Determine the [x, y] coordinate at the center of the cell enclosing the given text.  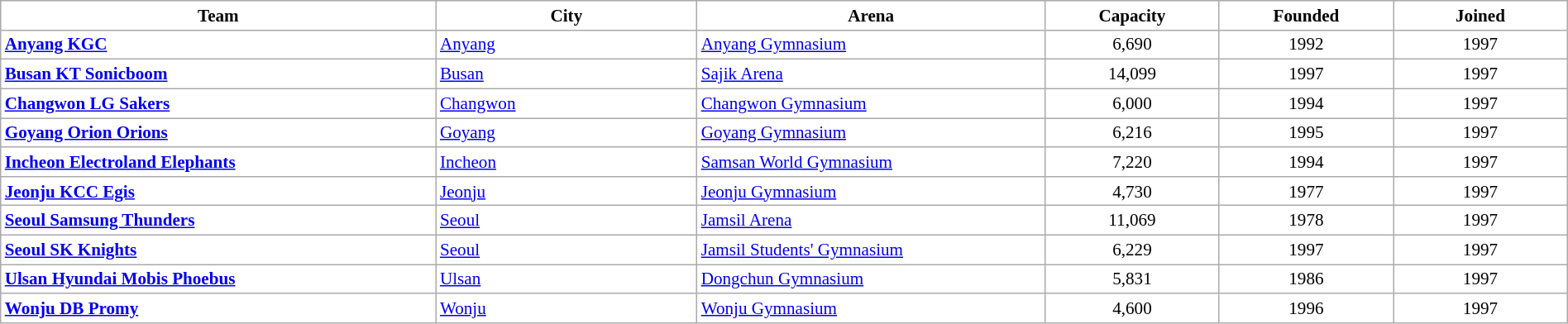
Sajik Arena [872, 74]
1996 [1306, 307]
6,000 [1132, 102]
Goyang Gymnasium [872, 132]
Busan KT Sonicboom [218, 74]
4,600 [1132, 307]
Anyang [566, 45]
Arena [872, 15]
Joined [1480, 15]
Jeonju [566, 190]
Jeonju Gymnasium [872, 190]
4,730 [1132, 190]
Anyang Gymnasium [872, 45]
1995 [1306, 132]
11,069 [1132, 220]
Wonju Gymnasium [872, 307]
Wonju [566, 307]
Samsan World Gymnasium [872, 162]
Changwon Gymnasium [872, 102]
Dongchun Gymnasium [872, 279]
7,220 [1132, 162]
Jeonju KCC Egis [218, 190]
Team [218, 15]
Anyang KGC [218, 45]
Founded [1306, 15]
6,690 [1132, 45]
1978 [1306, 220]
Goyang Orion Orions [218, 132]
Capacity [1132, 15]
6,229 [1132, 250]
City [566, 15]
Seoul Samsung Thunders [218, 220]
Incheon [566, 162]
1992 [1306, 45]
Goyang [566, 132]
Jamsil Students' Gymnasium [872, 250]
1977 [1306, 190]
Changwon LG Sakers [218, 102]
Changwon [566, 102]
Jamsil Arena [872, 220]
Seoul SK Knights [218, 250]
Incheon Electroland Elephants [218, 162]
6,216 [1132, 132]
1986 [1306, 279]
Wonju DB Promy [218, 307]
14,099 [1132, 74]
5,831 [1132, 279]
Ulsan [566, 279]
Ulsan Hyundai Mobis Phoebus [218, 279]
Busan [566, 74]
